Find where the given text appears and provide that cell's center as (X, Y) coordinate. 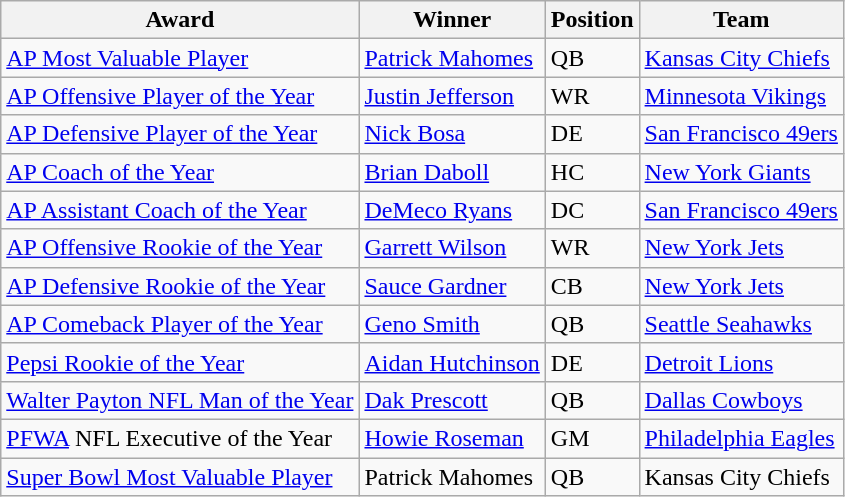
New York Giants (741, 172)
DeMeco Ryans (452, 210)
AP Offensive Player of the Year (180, 96)
CB (592, 286)
AP Offensive Rookie of the Year (180, 248)
Pepsi Rookie of the Year (180, 362)
Dallas Cowboys (741, 400)
AP Assistant Coach of the Year (180, 210)
PFWA NFL Executive of the Year (180, 438)
Winner (452, 20)
Geno Smith (452, 324)
AP Coach of the Year (180, 172)
GM (592, 438)
Sauce Gardner (452, 286)
AP Defensive Rookie of the Year (180, 286)
Walter Payton NFL Man of the Year (180, 400)
Philadelphia Eagles (741, 438)
AP Defensive Player of the Year (180, 134)
Garrett Wilson (452, 248)
Super Bowl Most Valuable Player (180, 477)
Nick Bosa (452, 134)
DC (592, 210)
Howie Roseman (452, 438)
Position (592, 20)
Minnesota Vikings (741, 96)
Aidan Hutchinson (452, 362)
Team (741, 20)
AP Comeback Player of the Year (180, 324)
Award (180, 20)
Justin Jefferson (452, 96)
Brian Daboll (452, 172)
Seattle Seahawks (741, 324)
Dak Prescott (452, 400)
AP Most Valuable Player (180, 58)
HC (592, 172)
Detroit Lions (741, 362)
